For the text-containing cell, return its midpoint in (X, Y) coordinate format. 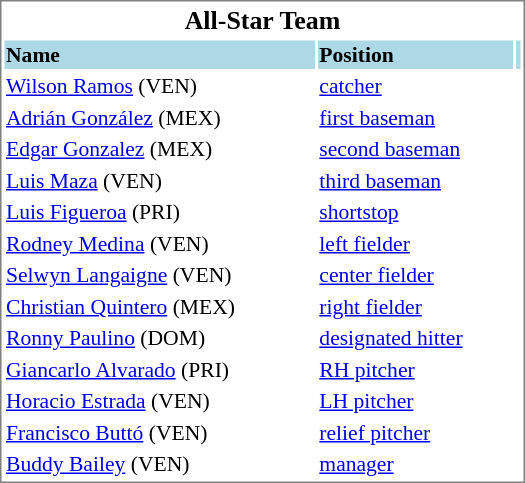
LH pitcher (416, 401)
Francisco Buttó (VEN) (159, 432)
Luis Maza (VEN) (159, 180)
Rodney Medina (VEN) (159, 244)
right fielder (416, 306)
Giancarlo Alvarado (PRI) (159, 370)
Christian Quintero (MEX) (159, 306)
left fielder (416, 244)
Name (159, 54)
Edgar Gonzalez (MEX) (159, 149)
center fielder (416, 275)
Horacio Estrada (VEN) (159, 401)
Buddy Bailey (VEN) (159, 464)
RH pitcher (416, 370)
second baseman (416, 149)
relief pitcher (416, 432)
All-Star Team (262, 20)
Wilson Ramos (VEN) (159, 86)
manager (416, 464)
Selwyn Langaigne (VEN) (159, 275)
catcher (416, 86)
Ronny Paulino (DOM) (159, 338)
third baseman (416, 180)
Adrián González (MEX) (159, 118)
first baseman (416, 118)
designated hitter (416, 338)
shortstop (416, 212)
Luis Figueroa (PRI) (159, 212)
Position (416, 54)
